For the text-containing cell, return its midpoint in (x, y) coordinate format. 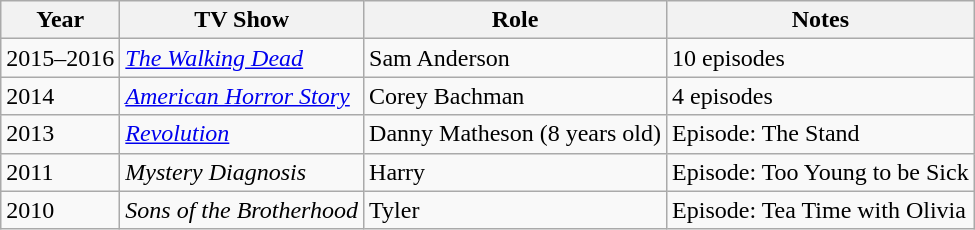
Danny Matheson (8 years old) (516, 134)
Mystery Diagnosis (242, 172)
Notes (821, 20)
2011 (60, 172)
Role (516, 20)
2014 (60, 96)
TV Show (242, 20)
American Horror Story (242, 96)
Revolution (242, 134)
Harry (516, 172)
Episode: Too Young to be Sick (821, 172)
Corey Bachman (516, 96)
Episode: The Stand (821, 134)
2010 (60, 210)
2013 (60, 134)
The Walking Dead (242, 58)
Sam Anderson (516, 58)
Year (60, 20)
2015–2016 (60, 58)
10 episodes (821, 58)
Episode: Tea Time with Olivia (821, 210)
Sons of the Brotherhood (242, 210)
Tyler (516, 210)
4 episodes (821, 96)
